Identify which cell holds the provided text, then report its [x, y] central coordinate. 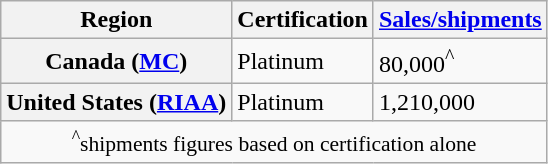
United States (RIAA) [116, 102]
^shipments figures based on certification alone [274, 142]
Certification [303, 20]
1,210,000 [460, 102]
Region [116, 20]
80,000^ [460, 62]
Sales/shipments [460, 20]
Canada (MC) [116, 62]
